Scan for the cell matching the given text and deliver its (X, Y) coordinate at center. 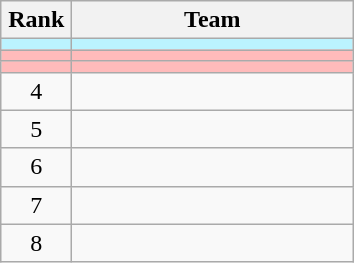
7 (36, 205)
8 (36, 243)
4 (36, 91)
5 (36, 129)
Rank (36, 20)
Team (212, 20)
6 (36, 167)
